Output the [X, Y] coordinate of the center of the cell containing the given text.  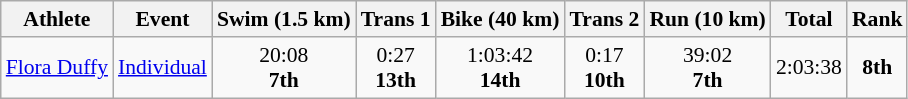
Total [809, 19]
Athlete [57, 19]
Trans 2 [604, 19]
Flora Duffy [57, 68]
Bike (40 km) [500, 19]
Individual [162, 68]
39:027th [707, 68]
0:2713th [396, 68]
2:03:38 [809, 68]
1:03:4214th [500, 68]
Swim (1.5 km) [284, 19]
Event [162, 19]
Run (10 km) [707, 19]
Trans 1 [396, 19]
Rank [878, 19]
20:087th [284, 68]
0:1710th [604, 68]
8th [878, 68]
